Find where the given text appears and provide that cell's center as [X, Y] coordinate. 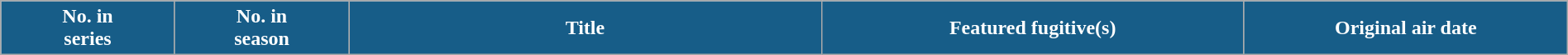
Title [586, 28]
No. inseries [88, 28]
No. inseason [261, 28]
Original air date [1406, 28]
Featured fugitive(s) [1032, 28]
